Find where the given text appears and provide that cell's center as [x, y] coordinate. 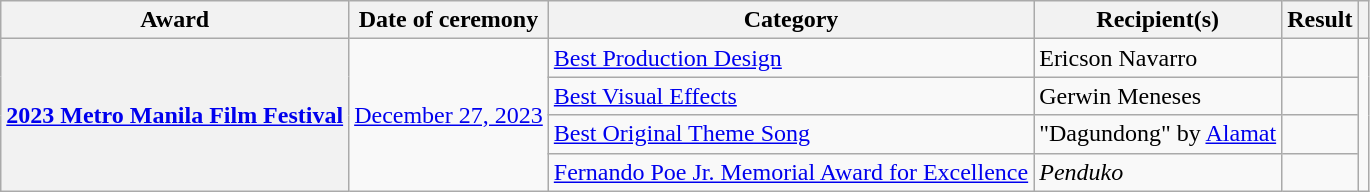
"Dagundong" by Alamat [1158, 134]
2023 Metro Manila Film Festival [175, 115]
Gerwin Meneses [1158, 96]
December 27, 2023 [449, 115]
Ericson Navarro [1158, 58]
Result [1320, 20]
Recipient(s) [1158, 20]
Best Production Design [790, 58]
Date of ceremony [449, 20]
Penduko [1158, 172]
Best Visual Effects [790, 96]
Award [175, 20]
Category [790, 20]
Fernando Poe Jr. Memorial Award for Excellence [790, 172]
Best Original Theme Song [790, 134]
